Determine the [x, y] coordinate at the center of the cell enclosing the given text.  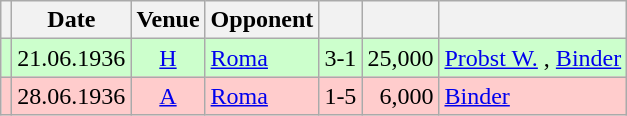
Date [72, 20]
Probst W. , Binder [533, 58]
Venue [168, 20]
21.06.1936 [72, 58]
3-1 [340, 58]
28.06.1936 [72, 96]
25,000 [400, 58]
H [168, 58]
6,000 [400, 96]
Binder [533, 96]
Opponent [262, 20]
1-5 [340, 96]
A [168, 96]
